Extract the [X, Y] coordinate from the center of the cell holding the provided text.  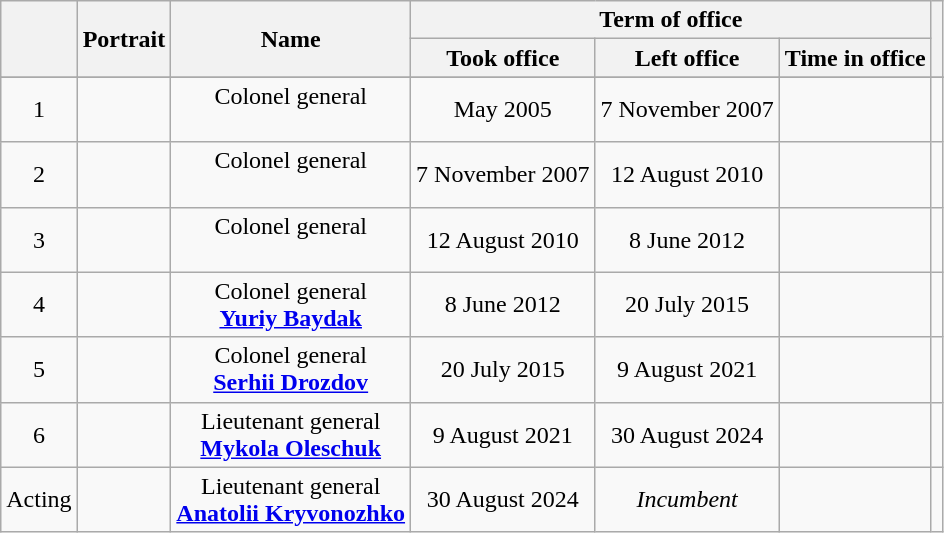
Left office [687, 58]
May 2005 [503, 110]
1 [39, 110]
Term of office [672, 20]
5 [39, 370]
2 [39, 174]
Incumbent [687, 500]
Lieutenant generalAnatolii Kryvonozhko [291, 500]
Name [291, 39]
3 [39, 240]
Time in office [855, 58]
Colonel generalYuriy Baydak [291, 304]
Took office [503, 58]
Colonel generalSerhii Drozdov [291, 370]
Acting [39, 500]
4 [39, 304]
Lieutenant generalMykola Oleschuk [291, 434]
Portrait [124, 39]
6 [39, 434]
